Return [X, Y] of the center of cell containing provided text 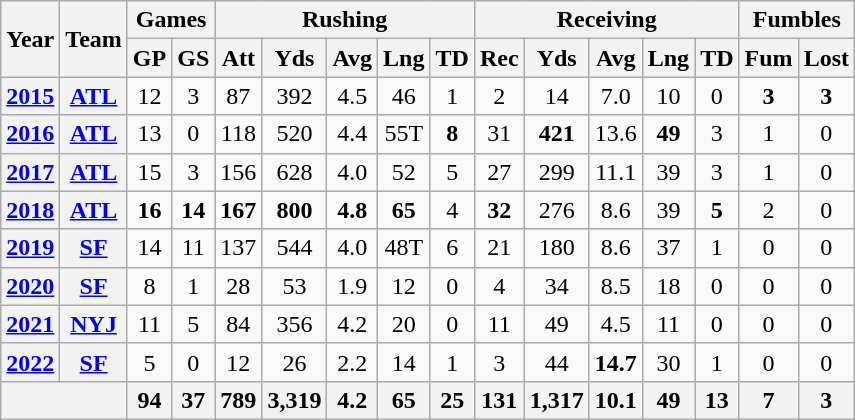
14.7 [616, 362]
53 [294, 286]
544 [294, 248]
21 [499, 248]
2021 [30, 324]
2020 [30, 286]
1.9 [352, 286]
356 [294, 324]
7 [768, 400]
156 [238, 172]
94 [149, 400]
55T [404, 134]
167 [238, 210]
NYJ [94, 324]
84 [238, 324]
13.6 [616, 134]
27 [499, 172]
137 [238, 248]
131 [499, 400]
31 [499, 134]
16 [149, 210]
Att [238, 58]
Lost [826, 58]
299 [556, 172]
25 [452, 400]
Receiving [606, 20]
28 [238, 286]
Rushing [345, 20]
87 [238, 96]
10.1 [616, 400]
Fumbles [796, 20]
48T [404, 248]
46 [404, 96]
44 [556, 362]
800 [294, 210]
32 [499, 210]
30 [668, 362]
520 [294, 134]
628 [294, 172]
GS [194, 58]
11.1 [616, 172]
GP [149, 58]
Rec [499, 58]
4.4 [352, 134]
2022 [30, 362]
2016 [30, 134]
Fum [768, 58]
Year [30, 39]
52 [404, 172]
392 [294, 96]
8.5 [616, 286]
26 [294, 362]
Games [170, 20]
2.2 [352, 362]
2018 [30, 210]
4.8 [352, 210]
118 [238, 134]
180 [556, 248]
789 [238, 400]
3,319 [294, 400]
Team [94, 39]
7.0 [616, 96]
2015 [30, 96]
1,317 [556, 400]
15 [149, 172]
2017 [30, 172]
6 [452, 248]
421 [556, 134]
276 [556, 210]
10 [668, 96]
20 [404, 324]
34 [556, 286]
18 [668, 286]
2019 [30, 248]
